Return the (x, y) coordinate for the center point of the cell that contains the specified text.  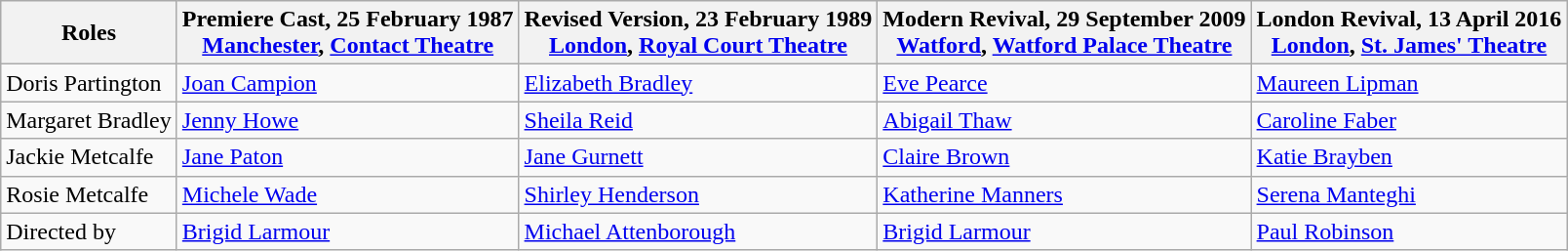
Doris Partington (90, 83)
Paul Robinson (1409, 231)
Modern Revival, 29 September 2009Watford, Watford Palace Theatre (1065, 33)
Jane Paton (347, 157)
Margaret Bradley (90, 120)
Katherine Manners (1065, 194)
Revised Version, 23 February 1989London, Royal Court Theatre (698, 33)
Katie Brayben (1409, 157)
Eve Pearce (1065, 83)
Roles (90, 33)
Jenny Howe (347, 120)
Jane Gurnett (698, 157)
Abigail Thaw (1065, 120)
Shirley Henderson (698, 194)
Jackie Metcalfe (90, 157)
Michael Attenborough (698, 231)
Joan Campion (347, 83)
Elizabeth Bradley (698, 83)
Claire Brown (1065, 157)
Rosie Metcalfe (90, 194)
London Revival, 13 April 2016London, St. James' Theatre (1409, 33)
Premiere Cast, 25 February 1987Manchester, Contact Theatre (347, 33)
Caroline Faber (1409, 120)
Maureen Lipman (1409, 83)
Serena Manteghi (1409, 194)
Directed by (90, 231)
Sheila Reid (698, 120)
Michele Wade (347, 194)
